Return the [x, y] coordinate for the center point of the cell that contains the specified text.  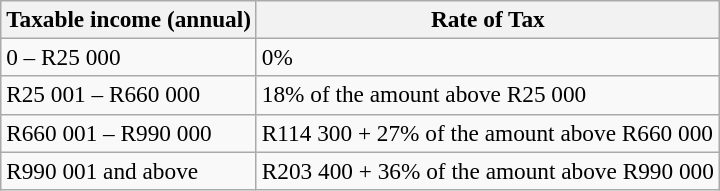
R203 400 + 36% of the amount above R990 000 [488, 170]
R660 001 – R990 000 [129, 133]
Rate of Tax [488, 19]
R114 300 + 27% of the amount above R660 000 [488, 133]
Taxable income (annual) [129, 19]
0 – R25 000 [129, 57]
R990 001 and above [129, 170]
0% [488, 57]
R25 001 – R660 000 [129, 95]
18% of the amount above R25 000 [488, 95]
